Find where the given text appears and provide that cell's center as (x, y) coordinate. 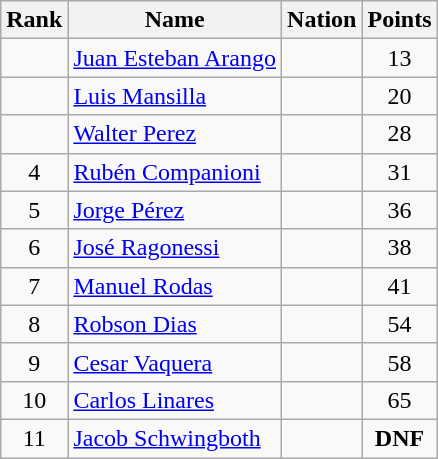
Robson Dias (175, 324)
31 (400, 172)
Jacob Schwingboth (175, 438)
Jorge Pérez (175, 210)
11 (34, 438)
Name (175, 20)
4 (34, 172)
7 (34, 286)
28 (400, 134)
10 (34, 400)
36 (400, 210)
DNF (400, 438)
54 (400, 324)
José Ragonessi (175, 248)
Luis Mansilla (175, 96)
Points (400, 20)
20 (400, 96)
Rank (34, 20)
Rubén Companioni (175, 172)
8 (34, 324)
13 (400, 58)
Carlos Linares (175, 400)
Walter Perez (175, 134)
Nation (322, 20)
65 (400, 400)
Cesar Vaquera (175, 362)
9 (34, 362)
Juan Esteban Arango (175, 58)
41 (400, 286)
38 (400, 248)
6 (34, 248)
Manuel Rodas (175, 286)
5 (34, 210)
58 (400, 362)
